Output the [x, y] coordinate of the center of the cell containing the given text.  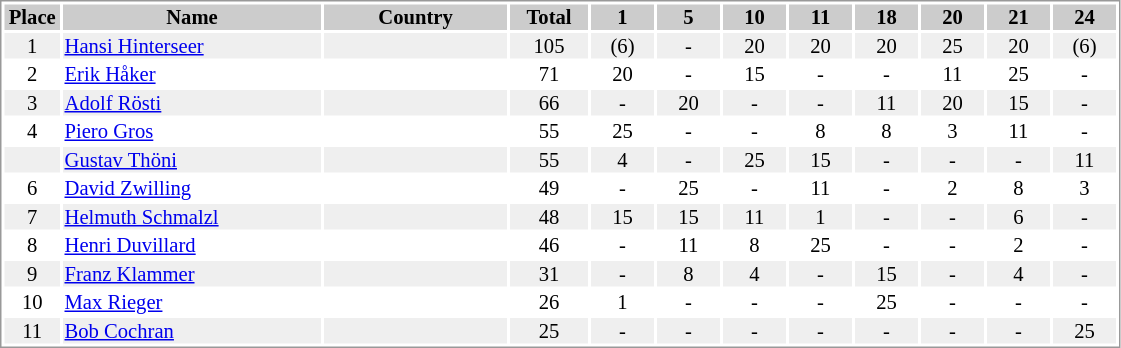
9 [32, 274]
Total [549, 17]
Place [32, 17]
26 [549, 303]
7 [32, 217]
Franz Klammer [192, 274]
105 [549, 46]
24 [1084, 17]
Country [416, 17]
Hansi Hinterseer [192, 46]
Helmuth Schmalzl [192, 217]
71 [549, 75]
Adolf Rösti [192, 103]
Name [192, 17]
66 [549, 103]
31 [549, 274]
David Zwilling [192, 189]
18 [886, 17]
Bob Cochran [192, 331]
21 [1018, 17]
Henri Duvillard [192, 245]
Max Rieger [192, 303]
Erik Håker [192, 75]
46 [549, 245]
Gustav Thöni [192, 160]
Piero Gros [192, 131]
5 [688, 17]
48 [549, 217]
49 [549, 189]
